Output the [x, y] coordinate of the center of the cell containing the given text.  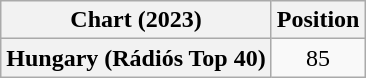
85 [318, 58]
Position [318, 20]
Chart (2023) [136, 20]
Hungary (Rádiós Top 40) [136, 58]
